Return [X, Y] of the center of cell containing provided text 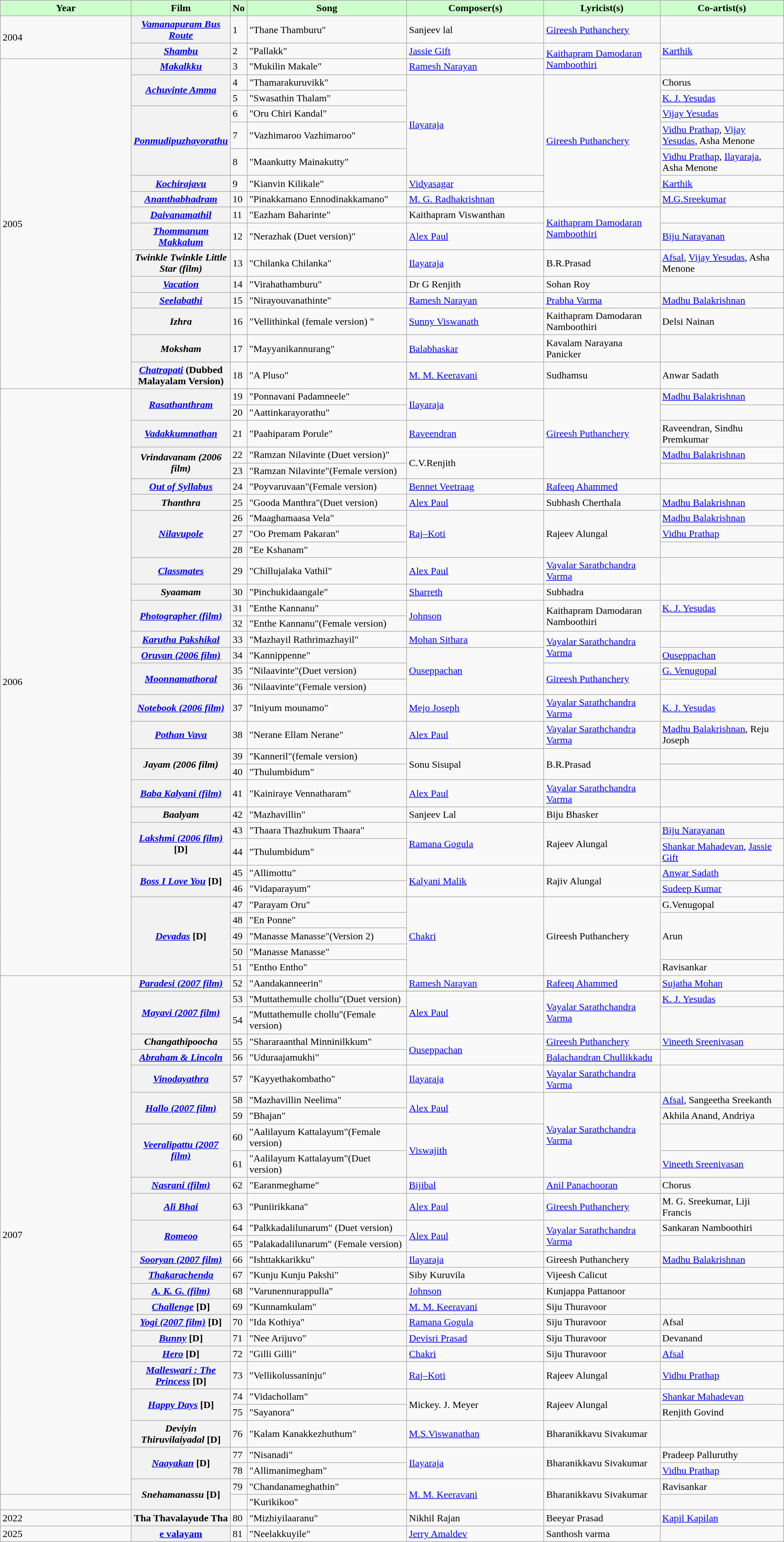
Song [327, 8]
Raveendran [476, 433]
Vacation [181, 285]
"Aalilayum Kattalayum"(Female version) [327, 1137]
Santhosh varma [602, 1534]
"Kurikikoo" [327, 1502]
2006 [66, 682]
65 [239, 1244]
Devadas [D] [181, 936]
47 [239, 905]
M.G.Sreekumar [722, 199]
"A Pluso" [327, 376]
"Uduraajamukhi" [327, 1057]
"Ramzan Nilavinte (Duet version)" [327, 455]
Co-artist(s) [722, 8]
"Gooda Manthra"(Duet version) [327, 502]
"En Ponne" [327, 920]
M. G. Radhakrishnan [476, 199]
Sohan Roy [602, 285]
Thommanum Makkalum [181, 236]
Sudeep Kumar [722, 889]
68 [239, 1291]
3 [239, 67]
Lyricist(s) [602, 8]
Biju Bhasker [602, 814]
"Oo Premam Pakaran" [327, 534]
"Oru Chiri Kandal" [327, 114]
"Shararaanthal Minninilkkum" [327, 1042]
Anil Panachooran [602, 1185]
"Varunennurappulla" [327, 1291]
Mejo Joseph [476, 708]
Shankar Mahadevan, Jassie Gift [722, 851]
"Kianvin Kilikale" [327, 183]
73 [239, 1375]
Film [181, 8]
Ali Bhai [181, 1207]
"Virahathamburu" [327, 285]
39 [239, 756]
25 [239, 502]
"Nilaavinte"(Duet version) [327, 671]
38 [239, 735]
46 [239, 889]
Sankaran Namboothiri [722, 1228]
"Kainiraye Vennatharam" [327, 793]
"Ee Kshanam" [327, 550]
15 [239, 300]
"Vazhimaroo Vazhimaroo" [327, 135]
8 [239, 162]
Jerry Amaldev [476, 1534]
Thakarachenda [181, 1275]
6 [239, 114]
No [239, 8]
Kochirajavu [181, 183]
Balabhaskar [476, 348]
13 [239, 263]
Renjith Govind [722, 1412]
"Muttathemulle chollu"(Female version) [327, 1020]
Out of Syllabus [181, 486]
"Puniirikkana" [327, 1207]
53 [239, 999]
"Palkkadalilunarum" (Duet version) [327, 1228]
Chatrapati (Dubbed Malayalam Version) [181, 376]
"Gilli Gilli" [327, 1354]
Happy Days [D] [181, 1404]
Viswajith [476, 1150]
Bunny [D] [181, 1338]
G.Venugopal [722, 905]
"Mazhavillin" [327, 814]
"Aalilayum Kattalayum"(Duet version) [327, 1164]
Kapil Kapilan [722, 1518]
Afsal, Vijay Yesudas, Asha Menone [722, 263]
Akhila Anand, Andriya [722, 1116]
Mickey. J. Meyer [476, 1404]
"Ramzan Nilavinte"(Female version) [327, 471]
"Aattinkarayorathu" [327, 412]
Notebook (2006 film) [181, 708]
2007 [66, 1235]
77 [239, 1455]
Afsal, Sangeetha Sreekanth [722, 1100]
Daivanamathil [181, 215]
Balachandran Chullikkadu [602, 1057]
49 [239, 936]
"Sayanora" [327, 1412]
71 [239, 1338]
76 [239, 1434]
Baba Kalyani (film) [181, 793]
22 [239, 455]
43 [239, 830]
"Earanmeghame" [327, 1185]
Vidyasagar [476, 183]
Jayam (2006 film) [181, 764]
Seelabathi [181, 300]
Devisri Prasad [476, 1338]
Ponmudipuzhayorathu [181, 141]
70 [239, 1322]
Moonnamathoral [181, 679]
"Chillujalaka Vathil" [327, 571]
Oruvan (2006 film) [181, 655]
"Ishttakkarikku" [327, 1259]
4 [239, 82]
54 [239, 1020]
24 [239, 486]
"Maankutty Mainakutty" [327, 162]
69 [239, 1307]
Raveendran, Sindhu Premkumar [722, 433]
57 [239, 1079]
Subhash Cherthala [602, 502]
"Iniyum mounamo" [327, 708]
"Kannippenne" [327, 655]
Beeyar Prasad [602, 1518]
Baalyam [181, 814]
"Mizhiyilaaranu" [327, 1518]
Kavalam Narayana Panicker [602, 348]
Shankar Mahadevan [722, 1396]
Pradeep Palluruthy [722, 1455]
"Thane Thamburu" [327, 30]
Classmates [181, 571]
Moksham [181, 348]
"Pinchukidaangale" [327, 592]
Vrindavanam (2006 film) [181, 463]
Malleswari : The Princess [D] [181, 1375]
Veeralipattu (2007 film) [181, 1150]
27 [239, 534]
72 [239, 1354]
"Manasse Manasse" [327, 952]
Vidhu Prathap, Ilayaraja, Asha Menone [722, 162]
52 [239, 983]
Siby Kuruvila [476, 1275]
Subhadra [602, 592]
32 [239, 624]
Syaamam [181, 592]
Composer(s) [476, 8]
Hallo (2007 film) [181, 1108]
Pothan Vava [181, 735]
2025 [66, 1534]
"Paahiparam Porule" [327, 433]
Snehamanassu [D] [181, 1494]
66 [239, 1259]
2004 [66, 37]
"Muttathemulle chollu"(Duet version) [327, 999]
26 [239, 518]
12 [239, 236]
C.V.Renjith [476, 463]
Paradesi (2007 film) [181, 983]
"Palakadalilunarum" (Female version) [327, 1244]
"Bhajan" [327, 1116]
28 [239, 550]
M. G. Sreekumar, Liji Francis [722, 1207]
62 [239, 1185]
"Nirayouvanathinte" [327, 300]
Nilavupole [181, 534]
2005 [66, 224]
Bijibal [476, 1185]
Sanjeev lal [476, 30]
Deviyin Thiruvilaiyadal [D] [181, 1434]
20 [239, 412]
"Nilaavinte"(Female version) [327, 687]
64 [239, 1228]
Dr G Renjith [476, 285]
29 [239, 571]
Twinkle Twinkle Little Star (film) [181, 263]
Challenge [D] [181, 1307]
Changathipoocha [181, 1042]
Yogi (2007 film) [D] [181, 1322]
41 [239, 793]
37 [239, 708]
M.S.Viswanathan [476, 1434]
"Thamarakuruvikk" [327, 82]
"Manasse Manasse"(Version 2) [327, 936]
"Thaara Thazhukum Thaara" [327, 830]
14 [239, 285]
"Poyvaruvaan"(Female version) [327, 486]
Rasathanthram [181, 405]
Jassie Gift [476, 51]
Prabha Varma [602, 300]
Thanthra [181, 502]
Ananthabhadram [181, 199]
Madhu Balakrishnan, Reju Joseph [722, 735]
"Mukilin Makale" [327, 67]
36 [239, 687]
"Chilanka Chilanka" [327, 263]
"Maaghamaasa Vela" [327, 518]
45 [239, 873]
"Mayyanikannurang" [327, 348]
"Nee Arijuvo" [327, 1338]
78 [239, 1471]
"Neelakkuyile" [327, 1534]
"Ida Kothiya" [327, 1322]
58 [239, 1100]
Sharreth [476, 592]
9 [239, 183]
79 [239, 1487]
80 [239, 1518]
30 [239, 592]
Sanjeev Lal [476, 814]
34 [239, 655]
"Nerazhak (Duet version)" [327, 236]
19 [239, 397]
Arun [722, 936]
Sonu Sisupal [476, 764]
Vadakkumnathan [181, 433]
Sunny Viswanath [476, 322]
Delsi Nainan [722, 322]
44 [239, 851]
16 [239, 322]
Boss I Love You [D] [181, 881]
"Ponnavani Padamneele" [327, 397]
Nasrani (film) [181, 1185]
10 [239, 199]
21 [239, 433]
"Parayam Oru" [327, 905]
"Nisanadi" [327, 1455]
"Allimottu" [327, 873]
11 [239, 215]
"Chandanameghathin" [327, 1487]
Sooryan (2007 film) [181, 1259]
1 [239, 30]
Sujatha Mohan [722, 983]
35 [239, 671]
"Kayyethakombatho" [327, 1079]
"Eazham Baharinte" [327, 215]
Vijay Yesudas [722, 114]
74 [239, 1396]
5 [239, 98]
18 [239, 376]
Izhra [181, 322]
Rajiv Alungal [602, 881]
Sudhamsu [602, 376]
81 [239, 1534]
Shambu [181, 51]
75 [239, 1412]
31 [239, 608]
Romeoo [181, 1236]
A. K. G. (film) [181, 1291]
67 [239, 1275]
Hero [D] [181, 1354]
60 [239, 1137]
Karutha Pakshikal [181, 639]
"Enthe Kannanu" [327, 608]
Nikhil Rajan [476, 1518]
"Vellikolussaninju" [327, 1375]
Tha Thavalayude Tha [181, 1518]
Lakshmi (2006 film)[D] [181, 844]
Kaithapram Viswanthan [476, 215]
Kalyani Malik [476, 881]
Vijeesh Calicut [602, 1275]
40 [239, 772]
G. Venugopal [722, 671]
"Vellithinkal (female version) " [327, 322]
Vidhu Prathap, Vijay Yesudas, Asha Menone [722, 135]
"Entho Entho" [327, 967]
"Enthe Kannanu"(Female version) [327, 624]
"Allimanimegham" [327, 1471]
Makalkku [181, 67]
Mohan Sithara [476, 639]
"Nerane Ellam Nerane" [327, 735]
Vamanapuram Bus Route [181, 30]
2 [239, 51]
"Kunju Kunju Pakshi" [327, 1275]
"Vidaparayum" [327, 889]
Mayavi (2007 film) [181, 1013]
Vinodayathra [181, 1079]
Abraham & Lincoln [181, 1057]
17 [239, 348]
59 [239, 1116]
48 [239, 920]
"Pallakk" [327, 51]
Kunjappa Pattanoor [602, 1291]
61 [239, 1164]
Bennet Veetraag [476, 486]
Naayakan [D] [181, 1463]
"Kanneril"(female version) [327, 756]
Achuvinte Amma [181, 90]
42 [239, 814]
"Mazhayil Rathrimazhayil" [327, 639]
55 [239, 1042]
Photographer (film) [181, 616]
23 [239, 471]
"Kunnamkulam" [327, 1307]
"Swasathin Thalam" [327, 98]
"Pinakkamano Ennodinakkamano" [327, 199]
51 [239, 967]
2022 [66, 1518]
63 [239, 1207]
e valayam [181, 1534]
"Aandakanneerin" [327, 983]
"Mazhavillin Neelima" [327, 1100]
"Kalam Kanakkezhuthum" [327, 1434]
56 [239, 1057]
"Vidachollam" [327, 1396]
7 [239, 135]
Devanand [722, 1338]
50 [239, 952]
33 [239, 639]
Year [66, 8]
